Return the (X, Y) coordinate for the center point of the cell that contains the specified text.  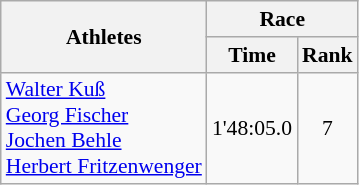
Rank (328, 55)
Time (252, 55)
Athletes (104, 36)
Race (282, 19)
Walter KußGeorg FischerJochen BehleHerbert Fritzenwenger (104, 128)
7 (328, 128)
1'48:05.0 (252, 128)
